Output the [x, y] coordinate of the center of the cell containing the given text.  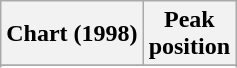
Chart (1998) [72, 34]
Peak position [189, 34]
